Locate the cell with the specified text and output its (X, Y) center coordinate. 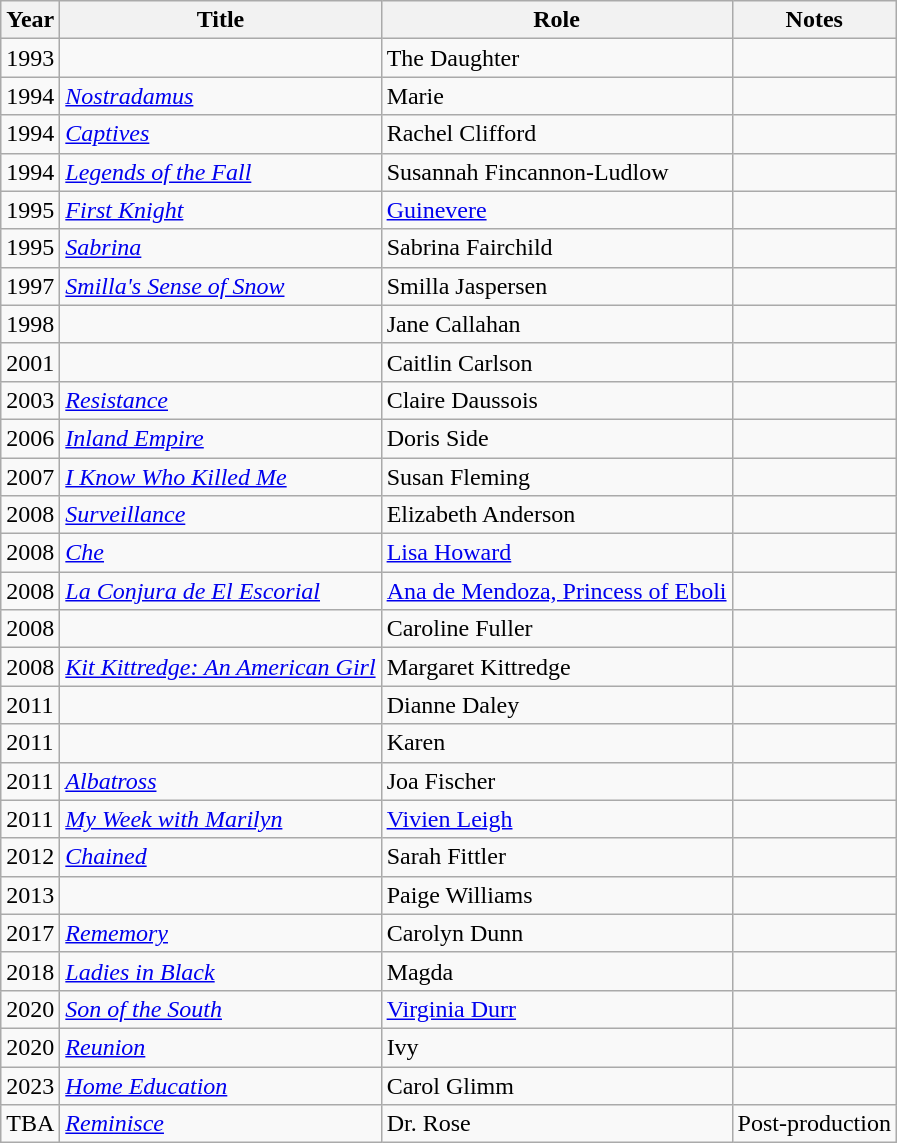
Reunion (220, 1047)
Surveillance (220, 515)
Marie (556, 96)
Magda (556, 971)
Ivy (556, 1047)
Sarah Fittler (556, 857)
Doris Side (556, 438)
Susan Fleming (556, 477)
Karen (556, 743)
1998 (30, 324)
2018 (30, 971)
Post-production (814, 1124)
Home Education (220, 1085)
2013 (30, 895)
1997 (30, 286)
Jane Callahan (556, 324)
Che (220, 553)
Notes (814, 20)
I Know Who Killed Me (220, 477)
First Knight (220, 210)
Virginia Durr (556, 1009)
La Conjura de El Escorial (220, 591)
Nostradamus (220, 96)
Carolyn Dunn (556, 933)
Title (220, 20)
Role (556, 20)
Margaret Kittredge (556, 667)
Smilla's Sense of Snow (220, 286)
Rachel Clifford (556, 134)
Year (30, 20)
2017 (30, 933)
2023 (30, 1085)
Elizabeth Anderson (556, 515)
Sabrina Fairchild (556, 248)
Dr. Rose (556, 1124)
TBA (30, 1124)
Claire Daussois (556, 400)
Sabrina (220, 248)
Chained (220, 857)
Dianne Daley (556, 705)
Ana de Mendoza, Princess of Eboli (556, 591)
1993 (30, 58)
Captives (220, 134)
2007 (30, 477)
Joa Fischer (556, 781)
My Week with Marilyn (220, 819)
Carol Glimm (556, 1085)
2003 (30, 400)
Albatross (220, 781)
2001 (30, 362)
Reminisce (220, 1124)
2006 (30, 438)
Guinevere (556, 210)
Resistance (220, 400)
Smilla Jaspersen (556, 286)
Susannah Fincannon-Ludlow (556, 172)
Caroline Fuller (556, 629)
Rememory (220, 933)
Son of the South (220, 1009)
Ladies in Black (220, 971)
Paige Williams (556, 895)
Vivien Leigh (556, 819)
2012 (30, 857)
Kit Kittredge: An American Girl (220, 667)
Inland Empire (220, 438)
The Daughter (556, 58)
Legends of the Fall (220, 172)
Lisa Howard (556, 553)
Caitlin Carlson (556, 362)
